Return the (X, Y) coordinate for the center point of the cell that contains the specified text.  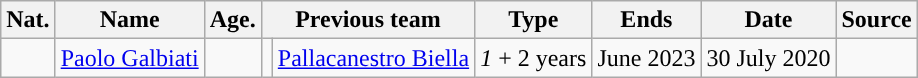
1 + 2 years (534, 58)
Pallacanestro Biella (373, 58)
Date (768, 20)
Ends (646, 20)
Name (130, 20)
Source (876, 20)
Type (534, 20)
Paolo Galbiati (130, 58)
Age. (232, 20)
30 July 2020 (768, 58)
Nat. (28, 20)
Previous team (368, 20)
June 2023 (646, 58)
